Search for the cell housing the specified text and yield its (X, Y) center coordinate. 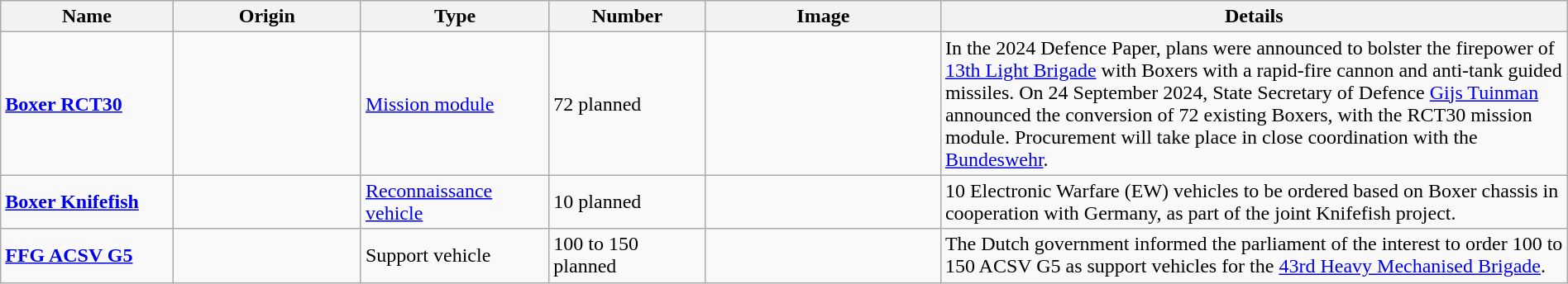
The Dutch government informed the parliament of the interest to order 100 to 150 ACSV G5 as support vehicles for the 43rd Heavy Mechanised Brigade. (1254, 256)
FFG ACSV G5 (87, 256)
10 planned (627, 201)
100 to 150 planned (627, 256)
Boxer RCT30 (87, 104)
10 Electronic Warfare (EW) vehicles to be ordered based on Boxer chassis in cooperation with Germany, as part of the joint Knifefish project. (1254, 201)
Name (87, 17)
72 planned (627, 104)
Mission module (455, 104)
Boxer Knifefish (87, 201)
Number (627, 17)
Image (823, 17)
Type (455, 17)
Support vehicle (455, 256)
Details (1254, 17)
Origin (266, 17)
Reconnaissance vehicle (455, 201)
